Identify which cell holds the provided text, then report its (x, y) central coordinate. 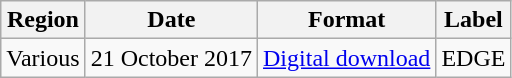
Format (347, 20)
Date (171, 20)
21 October 2017 (171, 58)
Label (474, 20)
Region (43, 20)
EDGE (474, 58)
Digital download (347, 58)
Various (43, 58)
